Identify which cell holds the provided text, then report its [x, y] central coordinate. 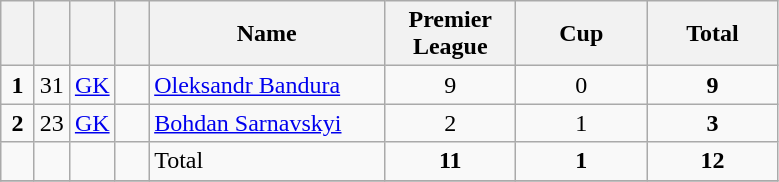
Premier League [450, 34]
3 [712, 123]
Bohdan Sarnavskyi [267, 123]
Name [267, 34]
12 [712, 161]
Cup [582, 34]
23 [52, 123]
11 [450, 161]
31 [52, 85]
0 [582, 85]
Oleksandr Bandura [267, 85]
